Provide the [X, Y] coordinate of the cell's center where the given text is located.  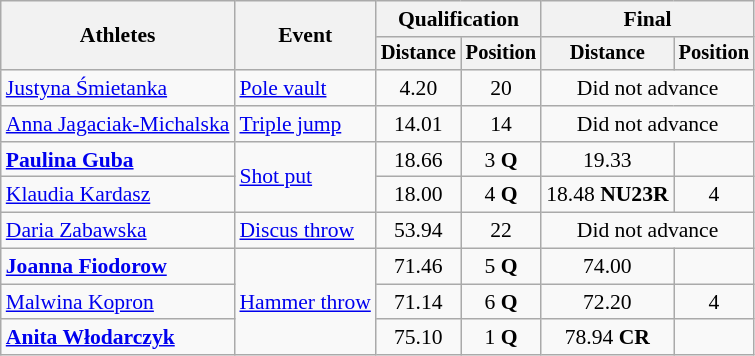
Shot put [304, 178]
6 Q [501, 302]
Event [304, 36]
Discus throw [304, 231]
5 Q [501, 267]
18.48 NU23R [607, 195]
74.00 [607, 267]
72.20 [607, 302]
Anita Włodarczyk [118, 338]
Anna Jagaciak-Michalska [118, 124]
3 Q [501, 160]
1 Q [501, 338]
75.10 [418, 338]
Daria Zabawska [118, 231]
14 [501, 124]
Qualification [458, 19]
19.33 [607, 160]
71.14 [418, 302]
Pole vault [304, 88]
Athletes [118, 36]
Final [648, 19]
4 Q [501, 195]
Klaudia Kardasz [118, 195]
Joanna Fiodorow [118, 267]
18.00 [418, 195]
53.94 [418, 231]
14.01 [418, 124]
Justyna Śmietanka [118, 88]
78.94 CR [607, 338]
4.20 [418, 88]
18.66 [418, 160]
71.46 [418, 267]
Triple jump [304, 124]
22 [501, 231]
Hammer throw [304, 302]
Paulina Guba [118, 160]
Malwina Kopron [118, 302]
20 [501, 88]
